Return the (x, y) coordinate for the center point of the cell that contains the specified text.  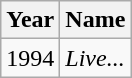
Live... (96, 58)
1994 (30, 58)
Name (96, 20)
Year (30, 20)
